Scan for the cell matching the given text and deliver its (x, y) coordinate at center. 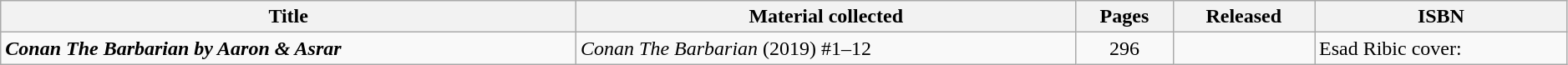
Conan The Barbarian (2019) #1–12 (826, 48)
296 (1124, 48)
Released (1243, 17)
Esad Ribic cover: (1442, 48)
Material collected (826, 17)
Title (289, 17)
Pages (1124, 17)
Conan The Barbarian by Aaron & Asrar (289, 48)
ISBN (1442, 17)
